Find where the given text appears and provide that cell's center as (x, y) coordinate. 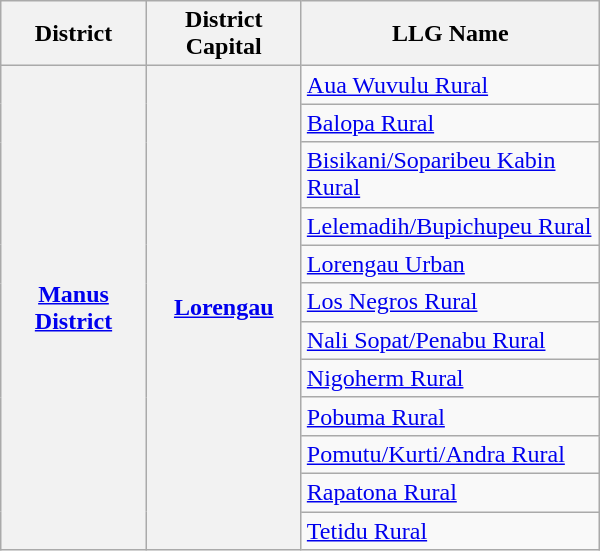
District Capital (224, 34)
Tetidu Rural (450, 531)
Nigoherm Rural (450, 378)
Aua Wuvulu Rural (450, 85)
Balopa Rural (450, 123)
Los Negros Rural (450, 302)
Manus District (74, 308)
Pobuma Rural (450, 416)
Rapatona Rural (450, 492)
Lorengau Urban (450, 264)
Lelemadih/Bupichupeu Rural (450, 226)
Lorengau (224, 308)
Bisikani/Soparibeu Kabin Rural (450, 174)
District (74, 34)
LLG Name (450, 34)
Nali Sopat/Penabu Rural (450, 340)
Pomutu/Kurti/Andra Rural (450, 454)
